Search for the cell housing the specified text and yield its [X, Y] center coordinate. 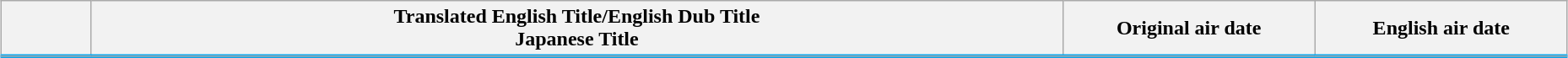
Original air date [1188, 29]
Translated English Title/English Dub TitleJapanese Title [577, 29]
English air date [1441, 29]
